Find where the given text appears and provide that cell's center as [x, y] coordinate. 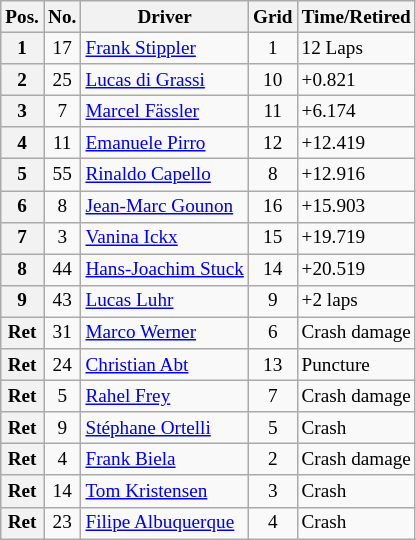
Jean-Marc Gounon [164, 206]
Time/Retired [356, 17]
+19.719 [356, 238]
12 Laps [356, 48]
23 [62, 523]
Puncture [356, 365]
16 [272, 206]
Frank Biela [164, 460]
+0.821 [356, 80]
Marco Werner [164, 333]
Pos. [22, 17]
Lucas di Grassi [164, 80]
Rinaldo Capello [164, 175]
Marcel Fässler [164, 111]
Frank Stippler [164, 48]
25 [62, 80]
Grid [272, 17]
24 [62, 365]
43 [62, 301]
Vanina Ickx [164, 238]
Emanuele Pirro [164, 143]
Rahel Frey [164, 396]
44 [62, 270]
12 [272, 143]
17 [62, 48]
13 [272, 365]
10 [272, 80]
+2 laps [356, 301]
15 [272, 238]
Christian Abt [164, 365]
+12.916 [356, 175]
+15.903 [356, 206]
+6.174 [356, 111]
Filipe Albuquerque [164, 523]
Stéphane Ortelli [164, 428]
Driver [164, 17]
+20.519 [356, 270]
Lucas Luhr [164, 301]
Tom Kristensen [164, 491]
31 [62, 333]
+12.419 [356, 143]
No. [62, 17]
55 [62, 175]
Hans-Joachim Stuck [164, 270]
